Detect which cell encompasses the target text, then output its (x, y) center coordinate. 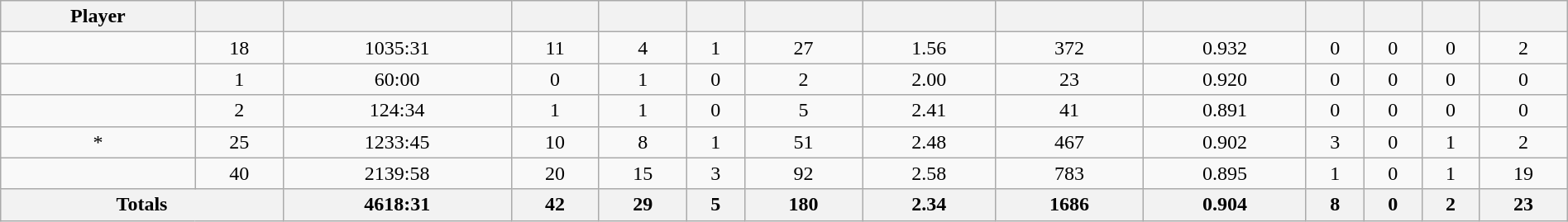
0.904 (1224, 205)
0.895 (1224, 173)
41 (1068, 111)
20 (555, 173)
15 (643, 173)
11 (555, 48)
4618:31 (397, 205)
18 (239, 48)
0.932 (1224, 48)
19 (1523, 173)
Player (98, 17)
467 (1068, 142)
4 (643, 48)
2.58 (930, 173)
25 (239, 142)
92 (804, 173)
783 (1068, 173)
180 (804, 205)
Totals (142, 205)
51 (804, 142)
42 (555, 205)
1035:31 (397, 48)
1233:45 (397, 142)
* (98, 142)
2.41 (930, 111)
2.48 (930, 142)
2.34 (930, 205)
60:00 (397, 79)
1.56 (930, 48)
0.891 (1224, 111)
0.920 (1224, 79)
1686 (1068, 205)
10 (555, 142)
124:34 (397, 111)
40 (239, 173)
2.00 (930, 79)
0.902 (1224, 142)
27 (804, 48)
2139:58 (397, 173)
372 (1068, 48)
29 (643, 205)
